Locate the cell with the specified text and output its (x, y) center coordinate. 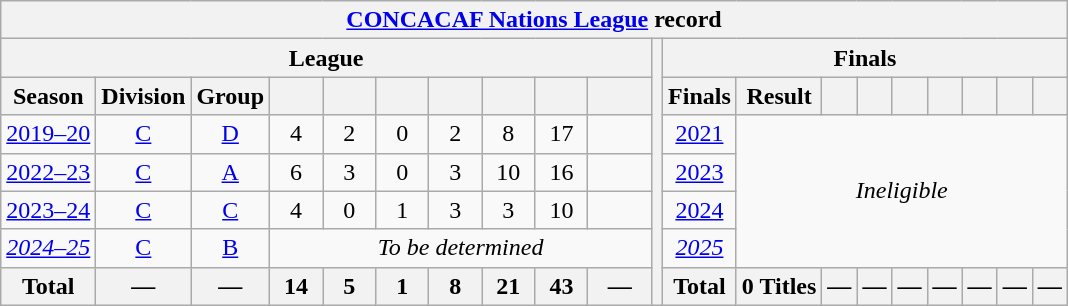
D (230, 134)
2023–24 (48, 210)
A (230, 172)
2021 (700, 134)
43 (562, 286)
Group (230, 96)
0 Titles (779, 286)
Season (48, 96)
16 (562, 172)
League (326, 58)
2019–20 (48, 134)
Ineligible (902, 191)
17 (562, 134)
21 (508, 286)
Division (144, 96)
To be determined (461, 248)
2024–25 (48, 248)
14 (296, 286)
B (230, 248)
CONCACAF Nations League record (534, 20)
6 (296, 172)
5 (350, 286)
2022–23 (48, 172)
2025 (700, 248)
2023 (700, 172)
2024 (700, 210)
Result (779, 96)
